Determine the [X, Y] coordinate at the center of the cell enclosing the given text.  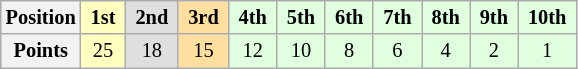
10 [301, 51]
5th [301, 17]
15 [203, 51]
3rd [203, 17]
18 [152, 51]
6 [397, 51]
8 [349, 51]
Position [41, 17]
12 [253, 51]
2 [494, 51]
25 [104, 51]
9th [494, 17]
4 [446, 51]
4th [253, 17]
Points [41, 51]
8th [446, 17]
6th [349, 17]
1st [104, 17]
7th [397, 17]
10th [547, 17]
2nd [152, 17]
1 [547, 51]
